Locate the cell with the specified text and output its (x, y) center coordinate. 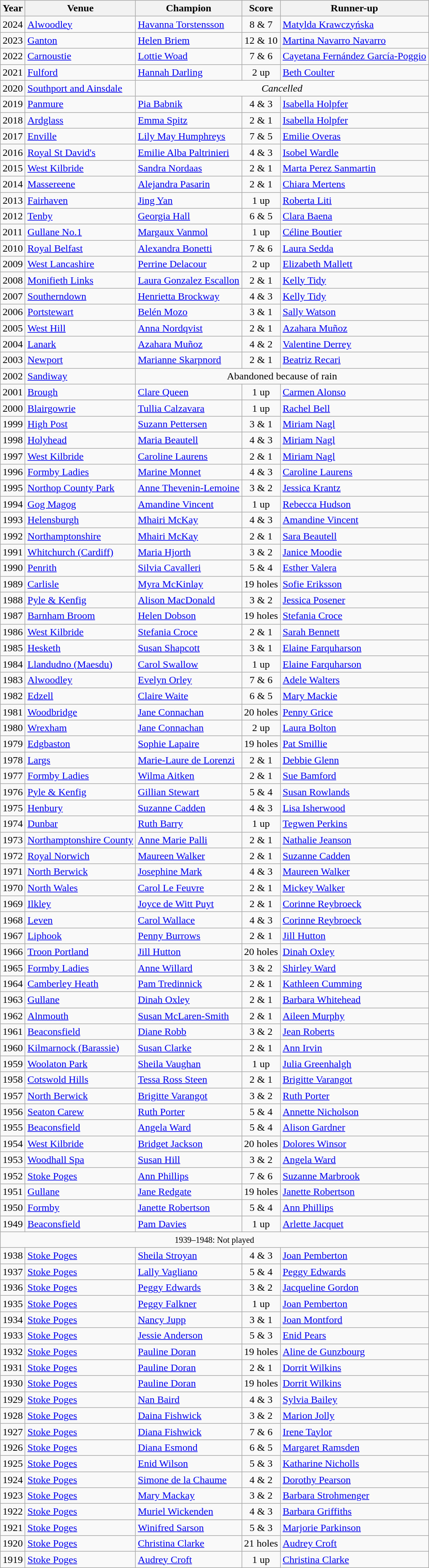
1949 (13, 1224)
8 & 7 (261, 24)
1956 (13, 1112)
2020 (13, 88)
Jessie Anderson (188, 1336)
Cancelled (282, 88)
Nathalie Jeanson (354, 840)
Ann Irvin (354, 1048)
Ilkley (80, 904)
Enid Pears (354, 1336)
Georgia Hall (188, 216)
Fairhaven (80, 200)
Emilie Alba Paltrinieri (188, 152)
Daina Fishwick (188, 1415)
2008 (13, 280)
Sue Bamford (354, 776)
1972 (13, 856)
Ganton (80, 40)
Gog Magog (80, 504)
Nan Baird (188, 1400)
Jessica Posener (354, 600)
2024 (13, 24)
Penny Grice (354, 712)
Helen Dobson (188, 616)
Sara Beautell (354, 536)
1930 (13, 1384)
1991 (13, 552)
1919 (13, 1560)
Northop County Park (80, 488)
Tegwen Perkins (354, 824)
Year (13, 8)
Carol Swallow (188, 664)
Royal Norwich (80, 856)
2006 (13, 312)
Tullia Calzavara (188, 408)
Alison Gardner (354, 1128)
1934 (13, 1320)
Lottie Woad (188, 56)
Tenby (80, 216)
Roberta Liti (354, 200)
2001 (13, 392)
Wrexham (80, 728)
Mary Mackay (188, 1496)
Runner-up (354, 8)
Monifieth Links (80, 280)
Mickey Walker (354, 888)
1966 (13, 952)
Score (261, 8)
1970 (13, 888)
2019 (13, 104)
Jean Roberts (354, 1032)
Emilie Overas (354, 136)
Susan Shapcott (188, 648)
Isobel Wardle (354, 152)
Anne Willard (188, 968)
1932 (13, 1352)
Lally Vagliano (188, 1272)
Champion (188, 8)
1960 (13, 1048)
Aileen Murphy (354, 1016)
1936 (13, 1288)
Cayetana Fernández García-Poggio (354, 56)
1971 (13, 872)
Northamptonshire County (80, 840)
1933 (13, 1336)
Arlette Jacquet (354, 1224)
Nancy Jupp (188, 1320)
Edgbaston (80, 744)
2011 (13, 232)
1924 (13, 1479)
Troon Portland (80, 952)
1927 (13, 1431)
Fulford (80, 72)
Alison MacDonald (188, 600)
Belén Mozo (188, 312)
Camberley Heath (80, 984)
Woodhall Spa (80, 1160)
2002 (13, 376)
Formby (80, 1208)
Laura Gonzalez Escallon (188, 280)
Claire Waite (188, 696)
1937 (13, 1272)
Beth Coulter (354, 72)
Alexandra Bonetti (188, 248)
Maria Beautell (188, 440)
Rachel Bell (354, 408)
Sylvia Bailey (354, 1400)
Holyhead (80, 440)
Marion Jolly (354, 1415)
Muriel Wickenden (188, 1512)
Marine Monnet (188, 472)
Silvia Cavalleri (188, 568)
2012 (13, 216)
1931 (13, 1368)
Dunbar (80, 824)
Carnoustie (80, 56)
7 & 5 (261, 136)
1950 (13, 1208)
1979 (13, 744)
2007 (13, 296)
1967 (13, 936)
Panmure (80, 104)
Helen Briem (188, 40)
Jessica Krantz (354, 488)
1922 (13, 1512)
1951 (13, 1192)
Elizabeth Mallett (354, 264)
Southerndown (80, 296)
Pam Davies (188, 1224)
2014 (13, 184)
1985 (13, 648)
Laura Bolton (354, 728)
2018 (13, 120)
Beatriz Recari (354, 360)
Debbie Glenn (354, 760)
Wilma Aitken (188, 776)
1980 (13, 728)
Lisa Isherwood (354, 808)
Ruth Barry (188, 824)
Katharine Nicholls (354, 1463)
Jing Yan (188, 200)
Diana Esmond (188, 1447)
Venue (80, 8)
1988 (13, 600)
2021 (13, 72)
Portstewart (80, 312)
Jacqueline Gordon (354, 1288)
Barnham Broom (80, 616)
Penrith (80, 568)
Diana Fishwick (188, 1431)
Martina Navarro Navarro (354, 40)
Southport and Ainsdale (80, 88)
Pat Smillie (354, 744)
Liphook (80, 936)
Joyce de Witt Puyt (188, 904)
1965 (13, 968)
2015 (13, 168)
1952 (13, 1176)
Carol Le Feuvre (188, 888)
Northamptonshire (80, 536)
1975 (13, 808)
High Post (80, 424)
1923 (13, 1496)
Hesketh (80, 648)
Sheila Stroyan (188, 1256)
1928 (13, 1415)
Sarah Bennett (354, 632)
Edzell (80, 696)
Annette Nicholson (354, 1112)
Llandudno (Maesdu) (80, 664)
Simone de la Chaume (188, 1479)
Hannah Darling (188, 72)
Myra McKinlay (188, 584)
Barbara Griffiths (354, 1512)
Kilmarnock (Barassie) (80, 1048)
Susan Hill (188, 1160)
1974 (13, 824)
Margaret Ramsden (354, 1447)
1957 (13, 1096)
1958 (13, 1080)
1982 (13, 696)
Suzanne Marbrook (354, 1176)
Alejandra Pasarin (188, 184)
1995 (13, 488)
Alnmouth (80, 1016)
Maria Hjorth (188, 552)
Margaux Vanmol (188, 232)
1935 (13, 1304)
1989 (13, 584)
Henrietta Brockway (188, 296)
Sophie Lapaire (188, 744)
Marta Perez Sanmartin (354, 168)
1969 (13, 904)
1973 (13, 840)
1920 (13, 1544)
Evelyn Orley (188, 680)
Adele Walters (354, 680)
Royal Belfast (80, 248)
Jane Redgate (188, 1192)
Gullane No.1 (80, 232)
1925 (13, 1463)
Havanna Torstensson (188, 24)
Janice Moodie (354, 552)
1996 (13, 472)
Perrine Delacour (188, 264)
Susan Rowlands (354, 792)
1983 (13, 680)
1999 (13, 424)
Susan Clarke (188, 1048)
Penny Burrows (188, 936)
Tessa Ross Steen (188, 1080)
1961 (13, 1032)
West Hill (80, 328)
Carlisle (80, 584)
Woodbridge (80, 712)
1976 (13, 792)
1998 (13, 440)
1926 (13, 1447)
1955 (13, 1128)
Chiara Mertens (354, 184)
1939–1948: Not played (214, 1240)
Irene Taylor (354, 1431)
Suzann Pettersen (188, 424)
2000 (13, 408)
Clare Queen (188, 392)
Mary Mackie (354, 696)
1992 (13, 536)
Diane Robb (188, 1032)
1959 (13, 1064)
Royal St David's (80, 152)
2004 (13, 344)
2010 (13, 248)
2005 (13, 328)
Gillian Stewart (188, 792)
Anne Marie Palli (188, 840)
1938 (13, 1256)
1929 (13, 1400)
Blairgowrie (80, 408)
2003 (13, 360)
Dorothy Pearson (354, 1479)
Shirley Ward (354, 968)
Brough (80, 392)
Céline Boutier (354, 232)
1997 (13, 456)
Enville (80, 136)
Matylda Krawczyńska (354, 24)
Massereene (80, 184)
1963 (13, 1000)
Pia Babnik (188, 104)
2016 (13, 152)
Helensburgh (80, 520)
Marjorie Parkinson (354, 1528)
Julia Greenhalgh (354, 1064)
Abandoned because of rain (282, 376)
Henbury (80, 808)
1987 (13, 616)
1990 (13, 568)
Marie-Laure de Lorenzi (188, 760)
Anne Thevenin-Lemoine (188, 488)
Cotswold Hills (80, 1080)
Enid Wilson (188, 1463)
Emma Spitz (188, 120)
Newport (80, 360)
1994 (13, 504)
Marianne Skarpnord (188, 360)
Dolores Winsor (354, 1144)
Laura Sedda (354, 248)
Rebecca Hudson (354, 504)
Anna Nordqvist (188, 328)
Sally Watson (354, 312)
21 holes (261, 1544)
1962 (13, 1016)
Sheila Vaughan (188, 1064)
1993 (13, 520)
1968 (13, 920)
Barbara Strohmenger (354, 1496)
Barbara Whitehead (354, 1000)
2022 (13, 56)
Clara Baena (354, 216)
North Wales (80, 888)
Peggy Falkner (188, 1304)
Winifred Sarson (188, 1528)
Lily May Humphreys (188, 136)
Sandiway (80, 376)
West Lancashire (80, 264)
2023 (13, 40)
Whitchurch (Cardiff) (80, 552)
1964 (13, 984)
12 & 10 (261, 40)
1954 (13, 1144)
1981 (13, 712)
2013 (13, 200)
Carmen Alonso (354, 392)
2017 (13, 136)
Largs (80, 760)
Carol Wallace (188, 920)
Susan McLaren-Smith (188, 1016)
Pam Tredinnick (188, 984)
Bridget Jackson (188, 1144)
1977 (13, 776)
Kathleen Cumming (354, 984)
Lanark (80, 344)
Sofie Eriksson (354, 584)
Seaton Carew (80, 1112)
Aline de Gunzbourg (354, 1352)
Woolaton Park (80, 1064)
Sandra Nordaas (188, 168)
1953 (13, 1160)
Esther Valera (354, 568)
1921 (13, 1528)
1978 (13, 760)
Josephine Mark (188, 872)
1984 (13, 664)
2009 (13, 264)
1986 (13, 632)
Leven (80, 920)
Joan Montford (354, 1320)
Ardglass (80, 120)
Valentine Derrey (354, 344)
